Scan for the cell matching the given text and deliver its [X, Y] coordinate at center. 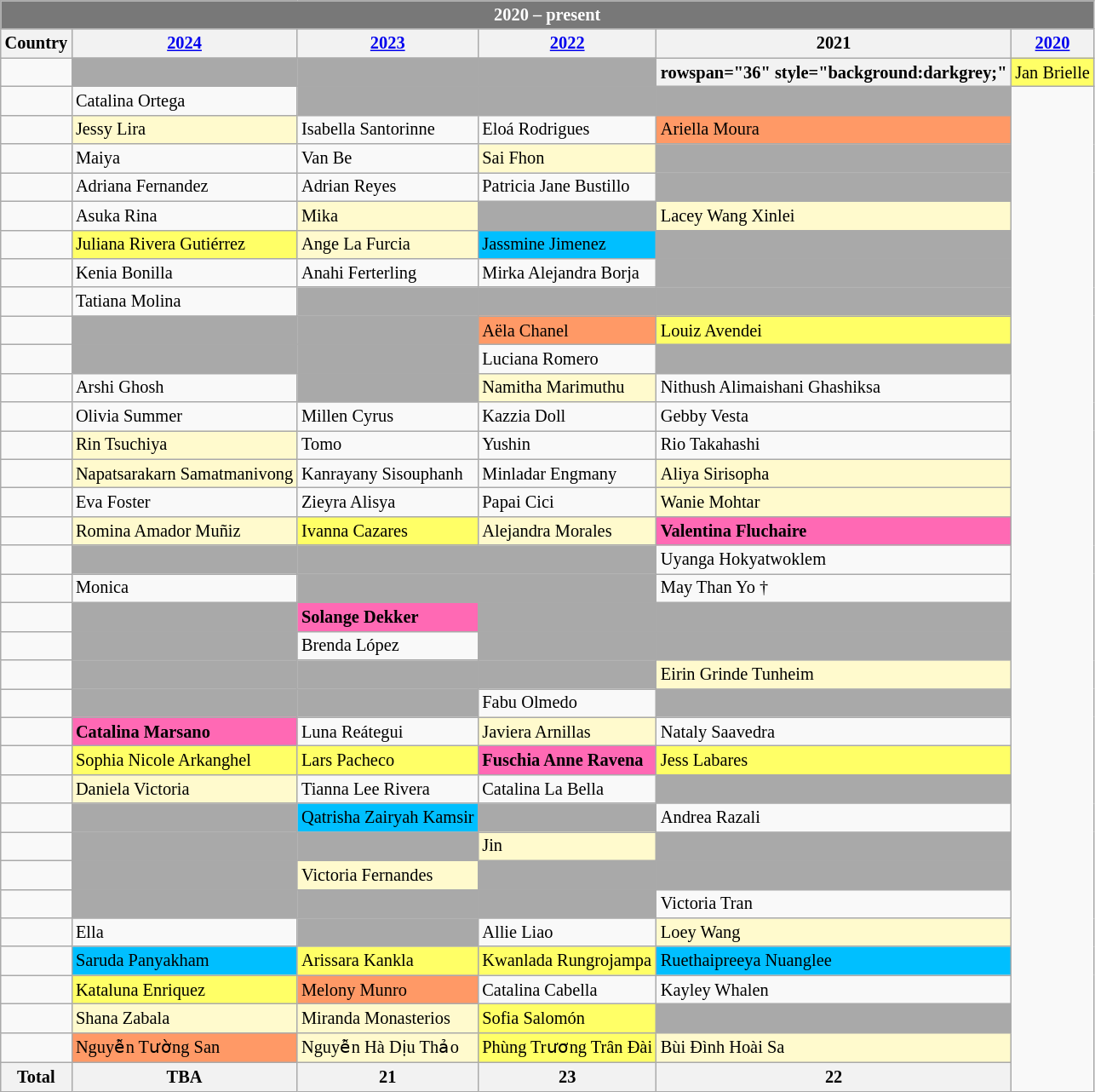
Eloá Rodrigues [567, 129]
Ariella Moura [834, 129]
Shana Zabala [184, 1018]
Aliya Sirisopha [834, 474]
Jan Brielle [1052, 72]
Saruda Panyakham [184, 961]
Tianna Lee Rivera [387, 789]
Valentina Fluchaire [834, 531]
Jess Labares [834, 760]
Luna Reátegui [387, 732]
Victoria Tran [834, 904]
Maiya [184, 158]
Melony Munro [387, 990]
TBA [184, 1077]
Patricia Jane Bustillo [567, 187]
Minladar Engmany [567, 474]
Catalina La Bella [567, 789]
Qatrisha Zairyah Kamsir [387, 818]
Nguyễn Tường San [184, 1048]
Catalina Cabella [567, 990]
23 [567, 1077]
Mirka Alejandra Borja [567, 273]
Tomo [387, 445]
Solange Dekker [387, 617]
Zieyra Alisya [387, 502]
May Than Yo † [834, 588]
Catalina Ortega [184, 101]
Total [36, 1077]
2022 [567, 43]
Sai Fhon [567, 158]
Van Be [387, 158]
2020 – present [547, 14]
Kwanlada Rungrojampa [567, 961]
Jessy Lira [184, 129]
Jin [567, 846]
Millen Cyrus [387, 417]
Jassmine Jimenez [567, 244]
Eva Foster [184, 502]
Mika [387, 216]
Anahi Ferterling [387, 273]
Adrian Reyes [387, 187]
Lacey Wang Xinlei [834, 216]
Nithush Alimaishani Ghashiksa [834, 388]
Gebby Vesta [834, 417]
Rio Takahashi [834, 445]
Kayley Whalen [834, 990]
21 [387, 1077]
Miranda Monasterios [387, 1018]
Luciana Romero [567, 359]
Arshi Ghosh [184, 388]
Yushin [567, 445]
Victoria Fernandes [387, 875]
Papai Cici [567, 502]
2021 [834, 43]
rowspan="36" style="background:darkgrey;" [834, 72]
Eirin Grinde Tunheim [834, 674]
Nataly Saavedra [834, 732]
Brenda López [387, 646]
Alejandra Morales [567, 531]
Fuschia Anne Ravena [567, 760]
2020 [1052, 43]
Namitha Marimuthu [567, 388]
Daniela Victoria [184, 789]
Napatsarakarn Samatmanivong [184, 474]
Tatiana Molina [184, 302]
Country [36, 43]
Kanrayany Sisouphanh [387, 474]
Phùng Trương Trân Đài [567, 1048]
Louiz Avendei [834, 330]
Loey Wang [834, 932]
Kataluna Enriquez [184, 990]
Nguyễn Hà Dịu Thảo [387, 1048]
Juliana Rivera Gutiérrez [184, 244]
Uyanga Hokyatwoklem [834, 560]
Fabu Olmedo [567, 703]
Allie Liao [567, 932]
Asuka Rina [184, 216]
Arissara Kankla [387, 961]
Andrea Razali [834, 818]
Ella [184, 932]
Romina Amador Muñiz [184, 531]
Catalina Marsano [184, 732]
22 [834, 1077]
Javiera Arnillas [567, 732]
Bùi Đình Hoài Sa [834, 1048]
Kenia Bonilla [184, 273]
Adriana Fernandez [184, 187]
Olivia Summer [184, 417]
Wanie Mohtar [834, 502]
Aëla Chanel [567, 330]
Ange La Furcia [387, 244]
Sophia Nicole Arkanghel [184, 760]
Sofia Salomón [567, 1018]
2024 [184, 43]
2023 [387, 43]
Rin Tsuchiya [184, 445]
Kazzia Doll [567, 417]
Isabella Santorinne [387, 129]
Monica [184, 588]
Ivanna Cazares [387, 531]
Lars Pacheco [387, 760]
Ruethaipreeya Nuanglee [834, 961]
